Identify which cell holds the provided text, then report its [X, Y] central coordinate. 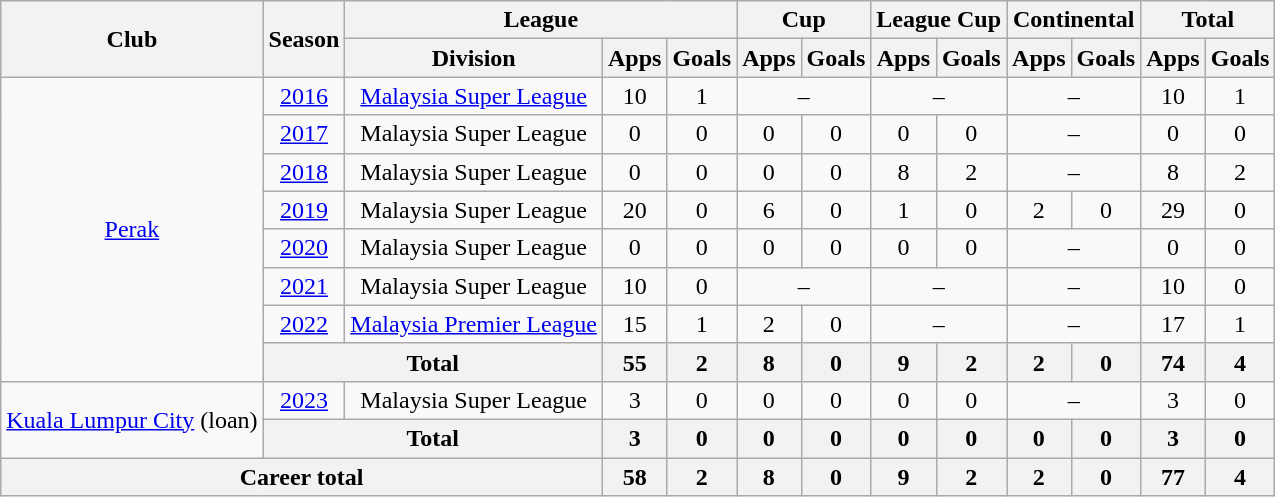
2019 [304, 210]
Club [132, 39]
2021 [304, 286]
Continental [1074, 20]
20 [634, 210]
Season [304, 39]
2017 [304, 134]
Cup [804, 20]
74 [1173, 362]
League [541, 20]
2023 [304, 400]
6 [769, 210]
58 [634, 477]
Division [474, 58]
Malaysia Premier League [474, 324]
2020 [304, 248]
77 [1173, 477]
Career total [302, 477]
55 [634, 362]
29 [1173, 210]
15 [634, 324]
Kuala Lumpur City (loan) [132, 419]
17 [1173, 324]
2018 [304, 172]
Perak [132, 229]
2022 [304, 324]
League Cup [939, 20]
2016 [304, 96]
